Locate the cell with the specified text and output its (x, y) center coordinate. 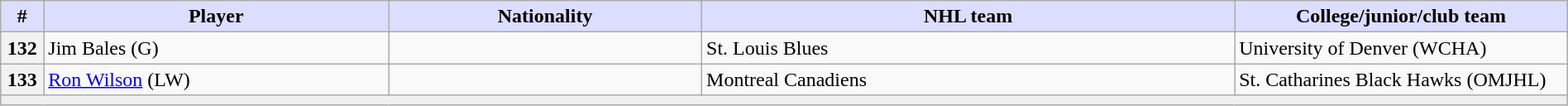
Montreal Canadiens (968, 79)
Nationality (546, 17)
St. Catharines Black Hawks (OMJHL) (1401, 79)
Ron Wilson (LW) (217, 79)
University of Denver (WCHA) (1401, 48)
133 (22, 79)
# (22, 17)
St. Louis Blues (968, 48)
Player (217, 17)
132 (22, 48)
Jim Bales (G) (217, 48)
College/junior/club team (1401, 17)
NHL team (968, 17)
